Return [x, y] of the center of cell containing provided text 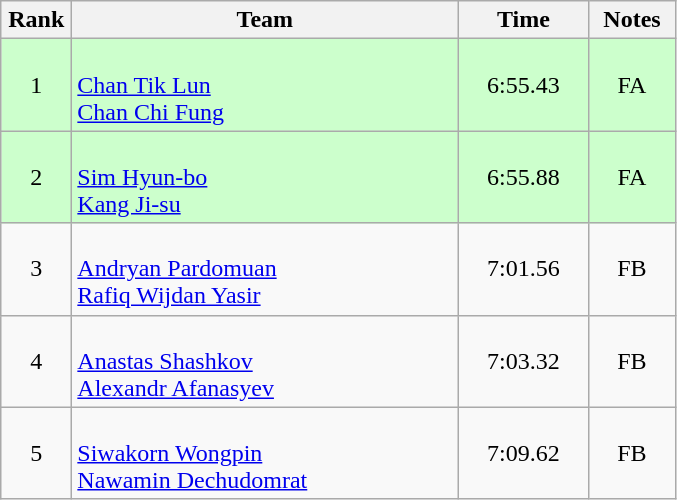
Andryan PardomuanRafiq Wijdan Yasir [265, 269]
Team [265, 20]
Rank [36, 20]
Sim Hyun-boKang Ji-su [265, 177]
Chan Tik LunChan Chi Fung [265, 85]
Siwakorn WongpinNawamin Dechudomrat [265, 453]
2 [36, 177]
4 [36, 361]
3 [36, 269]
6:55.88 [524, 177]
7:09.62 [524, 453]
1 [36, 85]
7:03.32 [524, 361]
Anastas ShashkovAlexandr Afanasyev [265, 361]
7:01.56 [524, 269]
5 [36, 453]
Notes [632, 20]
Time [524, 20]
6:55.43 [524, 85]
